From the cell containing the given text, extract its center point as [X, Y] coordinate. 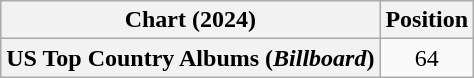
Position [427, 20]
US Top Country Albums (Billboard) [190, 58]
64 [427, 58]
Chart (2024) [190, 20]
